Search for the cell housing the specified text and yield its [x, y] center coordinate. 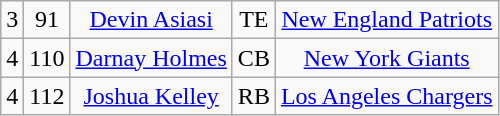
3 [12, 20]
RB [254, 96]
Los Angeles Chargers [386, 96]
Joshua Kelley [151, 96]
CB [254, 58]
91 [47, 20]
110 [47, 58]
New England Patriots [386, 20]
Darnay Holmes [151, 58]
112 [47, 96]
New York Giants [386, 58]
Devin Asiasi [151, 20]
TE [254, 20]
